From the cell containing the given text, extract its center point as [x, y] coordinate. 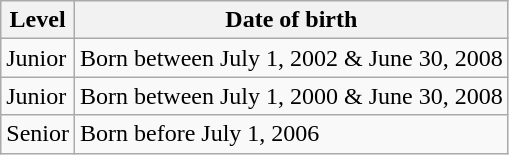
Date of birth [291, 20]
Born before July 1, 2006 [291, 134]
Senior [38, 134]
Level [38, 20]
Born between July 1, 2002 & June 30, 2008 [291, 58]
Born between July 1, 2000 & June 30, 2008 [291, 96]
